Identify which cell holds the provided text, then report its [X, Y] central coordinate. 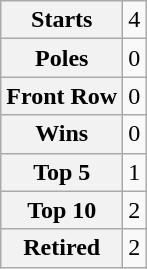
Retired [62, 248]
Poles [62, 58]
Wins [62, 134]
Starts [62, 20]
Front Row [62, 96]
Top 5 [62, 172]
Top 10 [62, 210]
1 [134, 172]
4 [134, 20]
